Determine the [X, Y] coordinate at the center of the cell enclosing the given text.  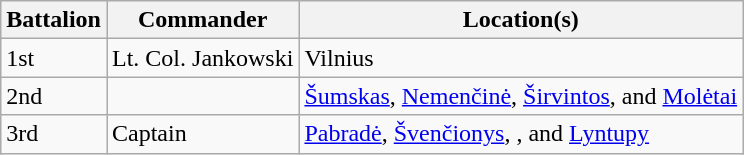
Commander [202, 20]
Pabradė, Švenčionys, , and Lyntupy [521, 134]
Lt. Col. Jankowski [202, 58]
3rd [54, 134]
Location(s) [521, 20]
Vilnius [521, 58]
Battalion [54, 20]
2nd [54, 96]
Captain [202, 134]
Šumskas, Nemenčinė, Širvintos, and Molėtai [521, 96]
1st [54, 58]
